Provide the (x, y) coordinate of the cell's center where the given text is located.  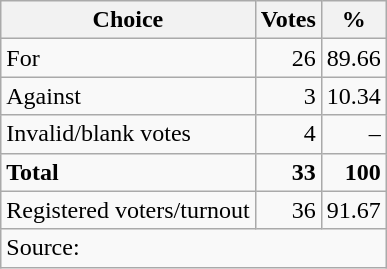
3 (288, 96)
91.67 (354, 210)
36 (288, 210)
4 (288, 134)
Invalid/blank votes (128, 134)
89.66 (354, 58)
Against (128, 96)
– (354, 134)
Votes (288, 20)
Total (128, 172)
Source: (194, 248)
100 (354, 172)
Choice (128, 20)
26 (288, 58)
For (128, 58)
10.34 (354, 96)
% (354, 20)
33 (288, 172)
Registered voters/turnout (128, 210)
